Provide the [X, Y] coordinate of the cell's center where the given text is located.  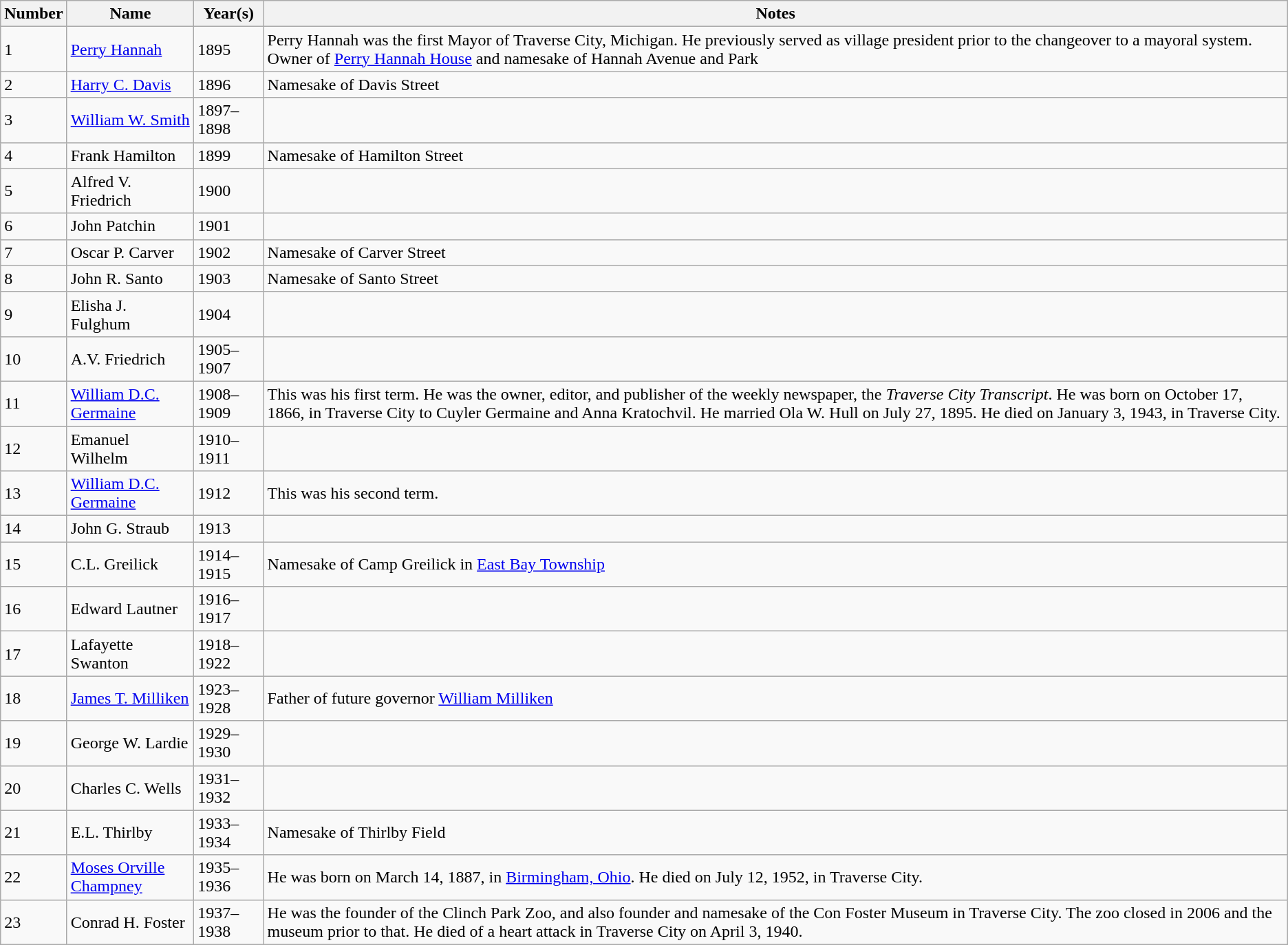
Alfred V. Friedrich [131, 191]
1899 [228, 155]
C.L. Greilick [131, 564]
John R. Santo [131, 279]
Namesake of Camp Greilick in East Bay Township [775, 564]
1918–1922 [228, 653]
1901 [228, 226]
1900 [228, 191]
8 [34, 279]
1935–1936 [228, 878]
John G. Straub [131, 529]
Number [34, 14]
Edward Lautner [131, 609]
Charles C. Wells [131, 788]
Namesake of Santo Street [775, 279]
William W. Smith [131, 120]
E.L. Thirlby [131, 832]
Lafayette Swanton [131, 653]
22 [34, 878]
12 [34, 448]
Father of future governor William Milliken [775, 699]
James T. Milliken [131, 699]
16 [34, 609]
9 [34, 314]
Emanuel Wilhelm [131, 448]
Year(s) [228, 14]
5 [34, 191]
1913 [228, 529]
1912 [228, 494]
1916–1917 [228, 609]
1933–1934 [228, 832]
18 [34, 699]
Namesake of Thirlby Field [775, 832]
17 [34, 653]
Perry Hannah [131, 50]
Namesake of Hamilton Street [775, 155]
1905–1907 [228, 359]
Namesake of Davis Street [775, 85]
20 [34, 788]
1910–1911 [228, 448]
1923–1928 [228, 699]
Harry C. Davis [131, 85]
1902 [228, 252]
Frank Hamilton [131, 155]
4 [34, 155]
1914–1915 [228, 564]
13 [34, 494]
A.V. Friedrich [131, 359]
1895 [228, 50]
14 [34, 529]
John Patchin [131, 226]
Conrad H. Foster [131, 922]
2 [34, 85]
1 [34, 50]
1904 [228, 314]
6 [34, 226]
Oscar P. Carver [131, 252]
1937–1938 [228, 922]
1896 [228, 85]
1903 [228, 279]
Elisha J. Fulghum [131, 314]
He was born on March 14, 1887, in Birmingham, Ohio. He died on July 12, 1952, in Traverse City. [775, 878]
1929–1930 [228, 743]
Namesake of Carver Street [775, 252]
7 [34, 252]
23 [34, 922]
15 [34, 564]
Moses Orville Champney [131, 878]
George W. Lardie [131, 743]
1908–1909 [228, 403]
11 [34, 403]
3 [34, 120]
1931–1932 [228, 788]
21 [34, 832]
Notes [775, 14]
Name [131, 14]
10 [34, 359]
19 [34, 743]
This was his second term. [775, 494]
1897–1898 [228, 120]
